Return [x, y] of the center of cell containing provided text 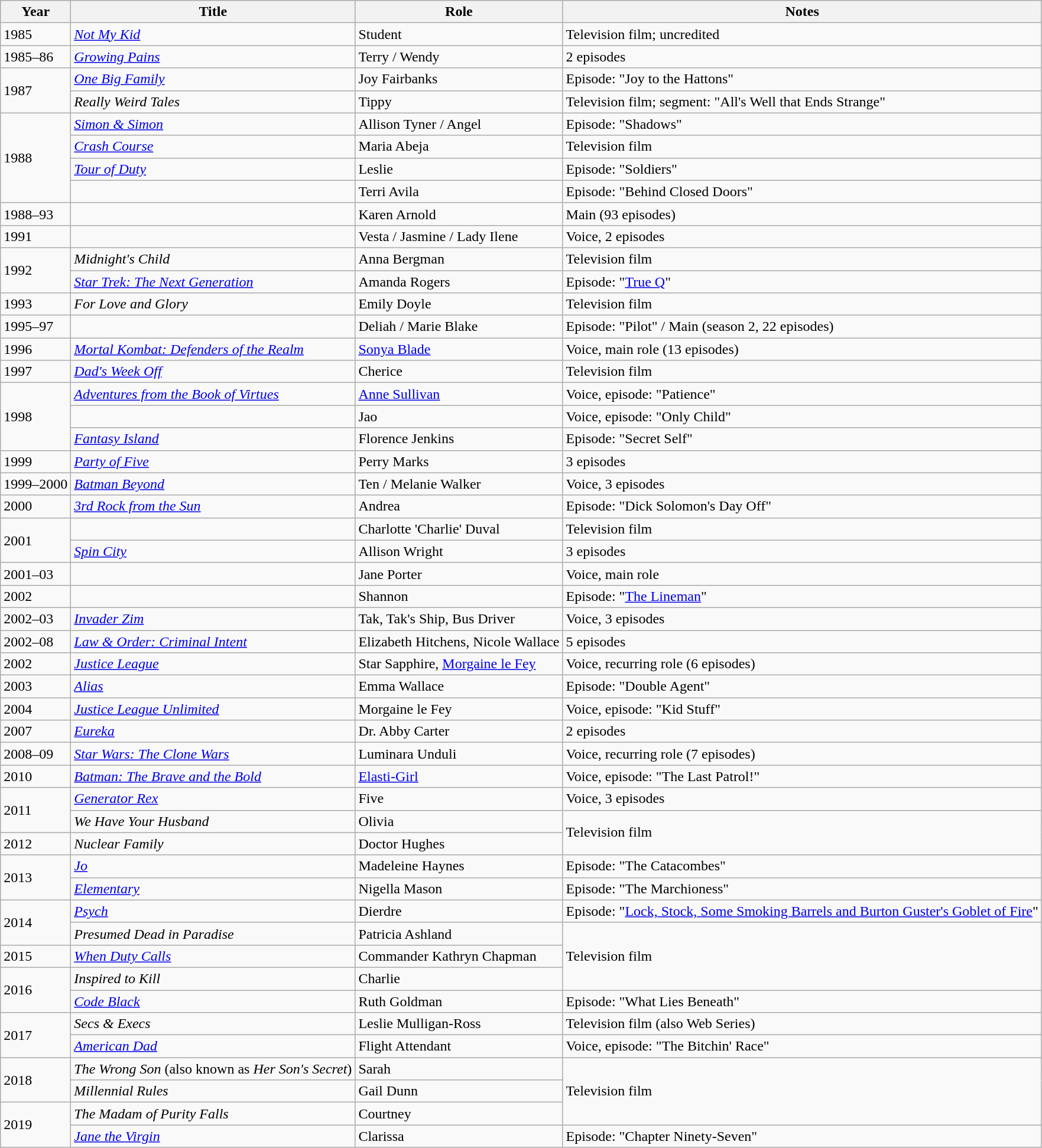
Voice, episode: "Kid Stuff" [802, 709]
1985–86 [35, 57]
2002–08 [35, 641]
Batman: The Brave and the Bold [213, 776]
Jane Porter [459, 574]
Psych [213, 911]
Dierdre [459, 911]
Generator Rex [213, 799]
Elementary [213, 889]
Commander Kathryn Chapman [459, 956]
Terry / Wendy [459, 57]
Clarissa [459, 1136]
Midnight's Child [213, 259]
1992 [35, 270]
Elasti-Girl [459, 776]
Television film (also Web Series) [802, 1024]
2015 [35, 956]
Ten / Melanie Walker [459, 484]
Adventures from the Book of Virtues [213, 394]
Voice, 2 episodes [802, 236]
Voice, episode: "The Last Patrol!" [802, 776]
Olivia [459, 821]
Growing Pains [213, 57]
Student [459, 34]
Dr. Abby Carter [459, 731]
Television film; uncredited [802, 34]
Law & Order: Criminal Intent [213, 641]
Flight Attendant [459, 1046]
Really Weird Tales [213, 102]
2004 [35, 709]
Star Trek: The Next Generation [213, 282]
Amanda Rogers [459, 282]
Role [459, 12]
2010 [35, 776]
Sarah [459, 1069]
Voice, episode: "Only Child" [802, 417]
1987 [35, 90]
2002–03 [35, 619]
Episode: "Secret Self" [802, 439]
Five [459, 799]
Episode: "The Marchioness" [802, 889]
2008–09 [35, 754]
Code Black [213, 1001]
Title [213, 12]
Episode: "What Lies Beneath" [802, 1001]
Allison Tyner / Angel [459, 124]
Andrea [459, 506]
Episode: "The Lineman" [802, 596]
1995–97 [35, 327]
Episode: "True Q" [802, 282]
5 episodes [802, 641]
Anne Sullivan [459, 394]
Television film; segment: "All's Well that Ends Strange" [802, 102]
Elizabeth Hitchens, Nicole Wallace [459, 641]
Voice, episode: "Patience" [802, 394]
Spin City [213, 551]
Maria Abeja [459, 147]
Voice, recurring role (6 episodes) [802, 664]
Voice, main role [802, 574]
Gail Dunn [459, 1091]
Deliah / Marie Blake [459, 327]
Justice League [213, 664]
Emily Doyle [459, 304]
Presumed Dead in Paradise [213, 934]
Charlie [459, 978]
1988 [35, 158]
Anna Bergman [459, 259]
Episode: "Pilot" / Main (season 2, 22 episodes) [802, 327]
Episode: "Joy to the Hattons" [802, 79]
Mortal Kombat: Defenders of the Realm [213, 349]
Nuclear Family [213, 844]
Joy Fairbanks [459, 79]
1993 [35, 304]
Simon & Simon [213, 124]
Patricia Ashland [459, 934]
1991 [35, 236]
One Big Family [213, 79]
Ruth Goldman [459, 1001]
Justice League Unlimited [213, 709]
Tippy [459, 102]
Luminara Unduli [459, 754]
2013 [35, 877]
Karen Arnold [459, 214]
Millennial Rules [213, 1091]
American Dad [213, 1046]
Emma Wallace [459, 687]
2007 [35, 731]
Vesta / Jasmine / Lady Ilene [459, 236]
Doctor Hughes [459, 844]
Voice, main role (13 episodes) [802, 349]
Dad's Week Off [213, 372]
Nigella Mason [459, 889]
Sonya Blade [459, 349]
Year [35, 12]
Inspired to Kill [213, 978]
Voice, recurring role (7 episodes) [802, 754]
Fantasy Island [213, 439]
2003 [35, 687]
Shannon [459, 596]
Invader Zim [213, 619]
Tak, Tak's Ship, Bus Driver [459, 619]
Madeleine Haynes [459, 866]
1996 [35, 349]
2000 [35, 506]
Voice, episode: "The Bitchin' Race" [802, 1046]
2019 [35, 1125]
Party of Five [213, 461]
Allison Wright [459, 551]
Secs & Execs [213, 1024]
Florence Jenkins [459, 439]
Terri Avila [459, 191]
2018 [35, 1080]
Episode: "Dick Solomon's Day Off" [802, 506]
1999–2000 [35, 484]
2016 [35, 990]
2001 [35, 540]
We Have Your Husband [213, 821]
Cherice [459, 372]
Episode: "Chapter Ninety-Seven" [802, 1136]
Morgaine le Fey [459, 709]
2012 [35, 844]
3rd Rock from the Sun [213, 506]
2011 [35, 810]
The Wrong Son (also known as Her Son's Secret) [213, 1069]
For Love and Glory [213, 304]
Charlotte 'Charlie' Duval [459, 529]
Alias [213, 687]
Leslie [459, 169]
When Duty Calls [213, 956]
Perry Marks [459, 461]
Notes [802, 12]
1999 [35, 461]
Leslie Mulligan-Ross [459, 1024]
1997 [35, 372]
Tour of Duty [213, 169]
Courtney [459, 1114]
Star Wars: The Clone Wars [213, 754]
2001–03 [35, 574]
Episode: "Behind Closed Doors" [802, 191]
Crash Course [213, 147]
Episode: "Soldiers" [802, 169]
Episode: "Lock, Stock, Some Smoking Barrels and Burton Guster's Goblet of Fire" [802, 911]
Episode: "Shadows" [802, 124]
Star Sapphire, Morgaine le Fey [459, 664]
2017 [35, 1035]
2014 [35, 922]
Main (93 episodes) [802, 214]
Jao [459, 417]
Batman Beyond [213, 484]
The Madam of Purity Falls [213, 1114]
Eureka [213, 731]
Jo [213, 866]
Jane the Virgin [213, 1136]
Episode: "The Catacombes" [802, 866]
1985 [35, 34]
1998 [35, 417]
Not My Kid [213, 34]
Episode: "Double Agent" [802, 687]
1988–93 [35, 214]
